Scan for the cell matching the given text and deliver its (x, y) coordinate at center. 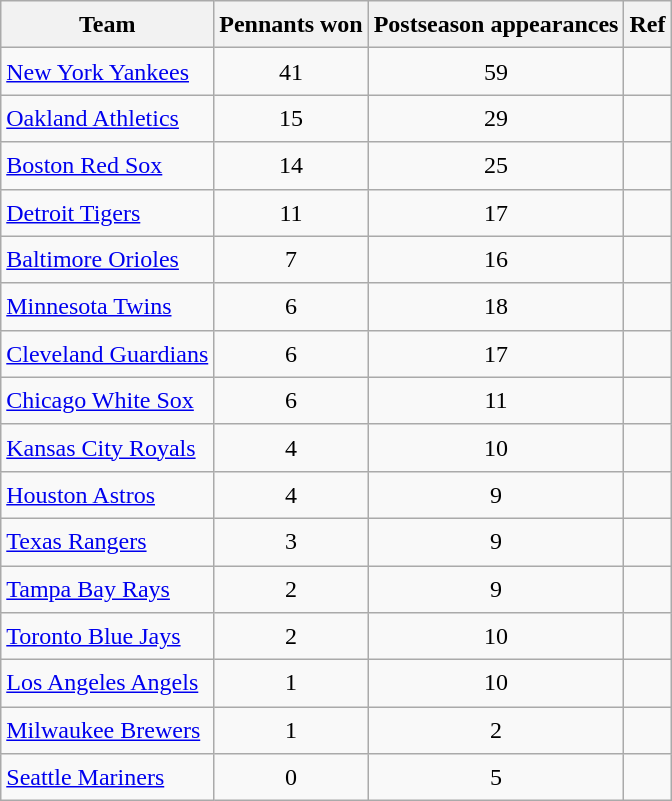
Tampa Bay Rays (108, 590)
Minnesota Twins (108, 306)
29 (496, 118)
Houston Astros (108, 494)
3 (291, 542)
Seattle Mariners (108, 778)
Pennants won (291, 24)
14 (291, 166)
15 (291, 118)
16 (496, 260)
41 (291, 72)
Chicago White Sox (108, 400)
18 (496, 306)
Postseason appearances (496, 24)
Ref (648, 24)
Texas Rangers (108, 542)
Milwaukee Brewers (108, 730)
Boston Red Sox (108, 166)
Kansas City Royals (108, 448)
Cleveland Guardians (108, 354)
Toronto Blue Jays (108, 636)
0 (291, 778)
New York Yankees (108, 72)
25 (496, 166)
7 (291, 260)
Team (108, 24)
Baltimore Orioles (108, 260)
Oakland Athletics (108, 118)
Los Angeles Angels (108, 684)
59 (496, 72)
Detroit Tigers (108, 212)
5 (496, 778)
